Output the [x, y] coordinate of the center of the cell containing the given text.  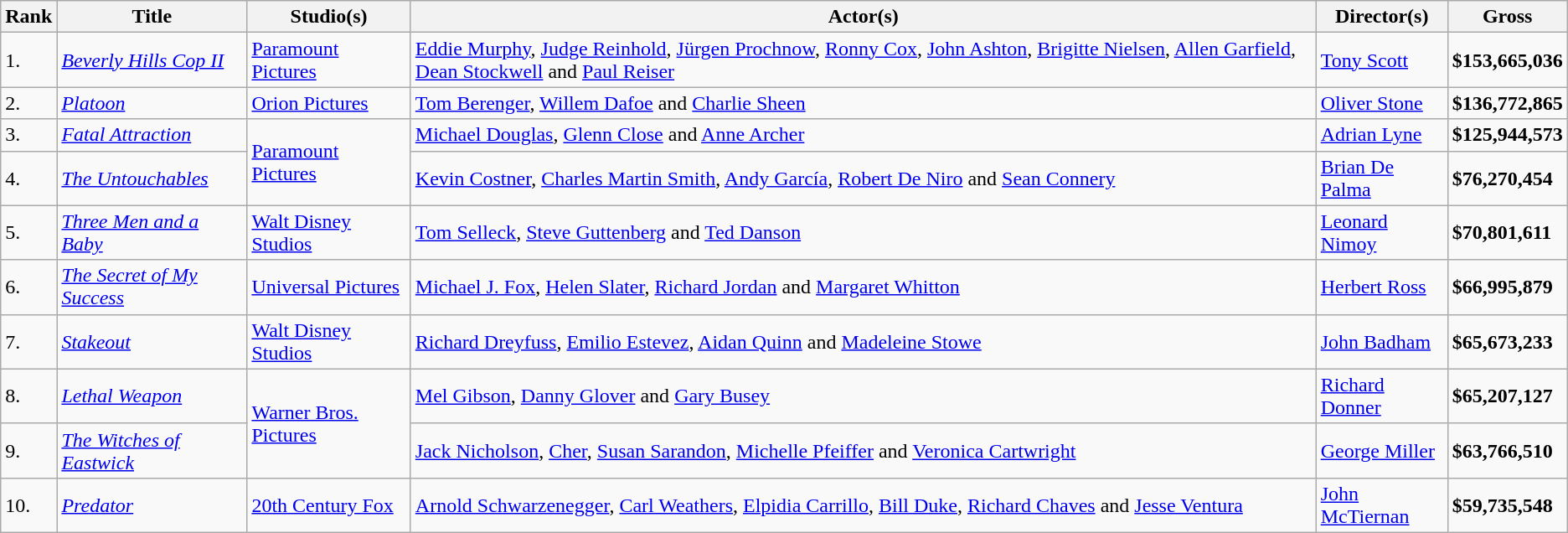
5. [28, 233]
Beverly Hills Cop II [152, 60]
$76,270,454 [1508, 178]
Jack Nicholson, Cher, Susan Sarandon, Michelle Pfeiffer and Veronica Cartwright [863, 451]
6. [28, 287]
Title [152, 17]
Mel Gibson, Danny Glover and Gary Busey [863, 396]
$70,801,611 [1508, 233]
$63,766,510 [1508, 451]
4. [28, 178]
Platoon [152, 103]
20th Century Fox [328, 505]
Gross [1508, 17]
Kevin Costner, Charles Martin Smith, Andy García, Robert De Niro and Sean Connery [863, 178]
Adrian Lyne [1382, 135]
Michael Douglas, Glenn Close and Anne Archer [863, 135]
John Badham [1382, 342]
1. [28, 60]
Tony Scott [1382, 60]
The Secret of My Success [152, 287]
9. [28, 451]
Fatal Attraction [152, 135]
8. [28, 396]
Director(s) [1382, 17]
$125,944,573 [1508, 135]
$65,207,127 [1508, 396]
Eddie Murphy, Judge Reinhold, Jürgen Prochnow, Ronny Cox, John Ashton, Brigitte Nielsen, Allen Garfield, Dean Stockwell and Paul Reiser [863, 60]
John McTiernan [1382, 505]
Richard Donner [1382, 396]
Studio(s) [328, 17]
$65,673,233 [1508, 342]
The Untouchables [152, 178]
$59,735,548 [1508, 505]
Arnold Schwarzenegger, Carl Weathers, Elpidia Carrillo, Bill Duke, Richard Chaves and Jesse Ventura [863, 505]
Richard Dreyfuss, Emilio Estevez, Aidan Quinn and Madeleine Stowe [863, 342]
Lethal Weapon [152, 396]
7. [28, 342]
Tom Selleck, Steve Guttenberg and Ted Danson [863, 233]
Herbert Ross [1382, 287]
3. [28, 135]
Brian De Palma [1382, 178]
Universal Pictures [328, 287]
Stakeout [152, 342]
Michael J. Fox, Helen Slater, Richard Jordan and Margaret Whitton [863, 287]
The Witches of Eastwick [152, 451]
$153,665,036 [1508, 60]
Warner Bros. Pictures [328, 423]
Tom Berenger, Willem Dafoe and Charlie Sheen [863, 103]
Oliver Stone [1382, 103]
$66,995,879 [1508, 287]
Predator [152, 505]
Leonard Nimoy [1382, 233]
Orion Pictures [328, 103]
$136,772,865 [1508, 103]
Rank [28, 17]
2. [28, 103]
George Miller [1382, 451]
Three Men and a Baby [152, 233]
10. [28, 505]
Actor(s) [863, 17]
